Determine the (x, y) coordinate at the center of the cell enclosing the given text.  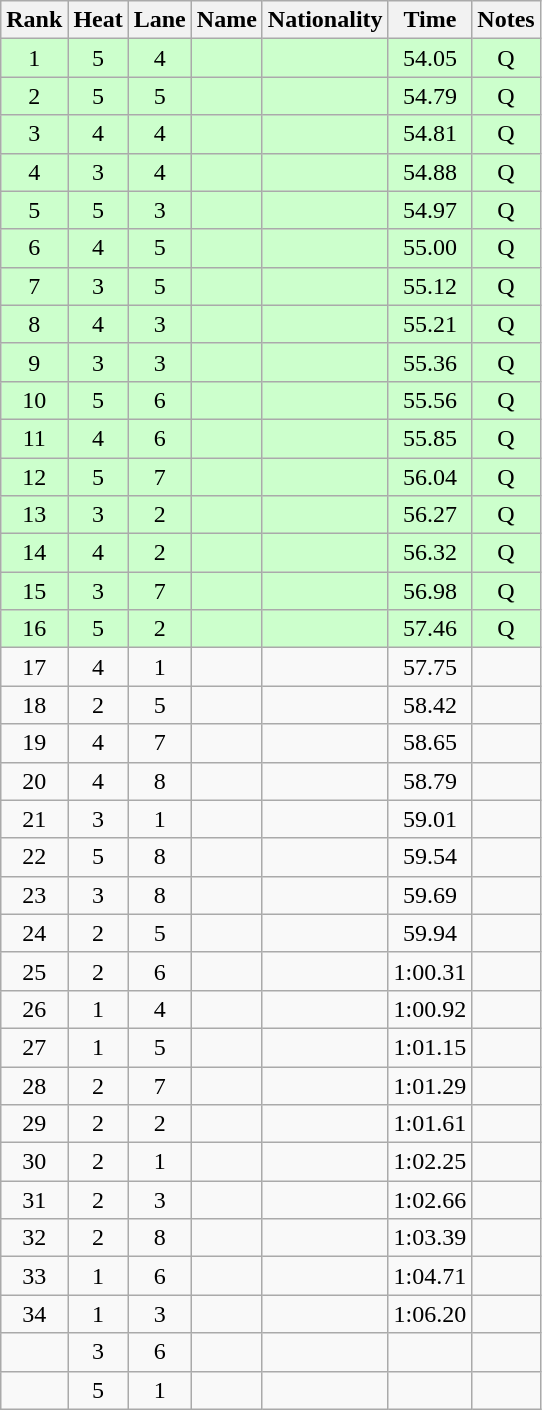
54.79 (430, 96)
58.42 (430, 705)
57.75 (430, 667)
1:00.31 (430, 971)
59.69 (430, 895)
29 (34, 1124)
27 (34, 1047)
Time (430, 20)
Rank (34, 20)
56.27 (430, 515)
59.01 (430, 819)
54.97 (430, 210)
57.46 (430, 629)
1:06.20 (430, 1314)
1:04.71 (430, 1276)
11 (34, 438)
58.79 (430, 781)
55.12 (430, 286)
16 (34, 629)
31 (34, 1200)
10 (34, 400)
26 (34, 1009)
20 (34, 781)
1:01.29 (430, 1085)
55.56 (430, 400)
23 (34, 895)
12 (34, 477)
1:02.25 (430, 1162)
34 (34, 1314)
54.88 (430, 172)
Lane (160, 20)
Nationality (325, 20)
13 (34, 515)
18 (34, 705)
56.98 (430, 591)
56.04 (430, 477)
24 (34, 933)
22 (34, 857)
9 (34, 362)
59.54 (430, 857)
Name (226, 20)
56.32 (430, 553)
25 (34, 971)
32 (34, 1238)
54.05 (430, 58)
54.81 (430, 134)
55.21 (430, 324)
55.36 (430, 362)
19 (34, 743)
1:00.92 (430, 1009)
33 (34, 1276)
28 (34, 1085)
15 (34, 591)
17 (34, 667)
1:01.15 (430, 1047)
55.85 (430, 438)
30 (34, 1162)
Notes (506, 20)
58.65 (430, 743)
55.00 (430, 248)
1:01.61 (430, 1124)
14 (34, 553)
21 (34, 819)
1:03.39 (430, 1238)
Heat (98, 20)
1:02.66 (430, 1200)
59.94 (430, 933)
